Search for the cell housing the specified text and yield its [X, Y] center coordinate. 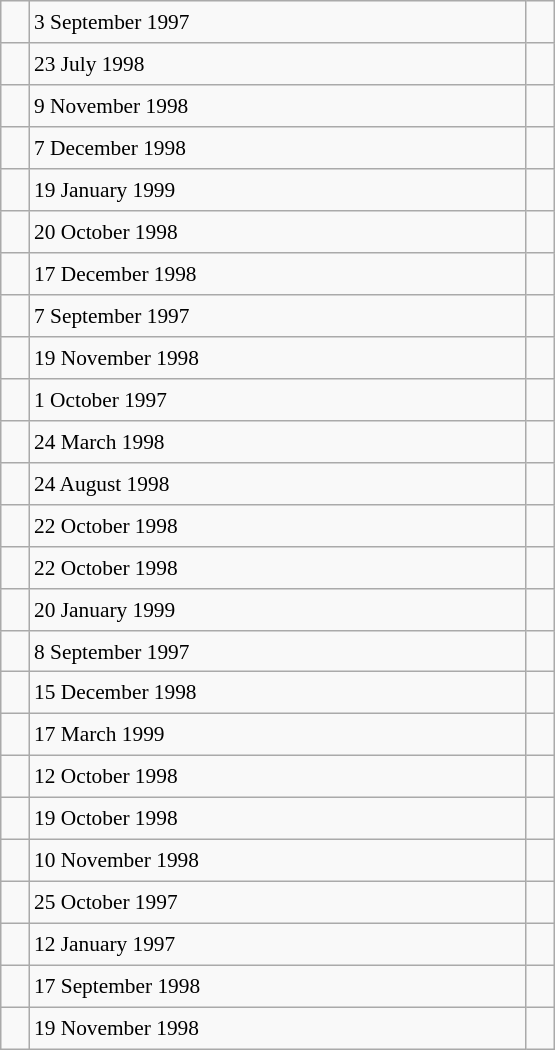
19 October 1998 [278, 819]
12 January 1997 [278, 945]
20 January 1999 [278, 609]
24 March 1998 [278, 441]
23 July 1998 [278, 64]
24 August 1998 [278, 483]
17 September 1998 [278, 986]
19 January 1999 [278, 190]
17 December 1998 [278, 274]
7 December 1998 [278, 148]
7 September 1997 [278, 316]
15 December 1998 [278, 693]
25 October 1997 [278, 903]
3 September 1997 [278, 22]
1 October 1997 [278, 399]
17 March 1999 [278, 735]
8 September 1997 [278, 651]
9 November 1998 [278, 106]
10 November 1998 [278, 861]
12 October 1998 [278, 777]
20 October 1998 [278, 232]
